Locate the cell with the specified text and output its (x, y) center coordinate. 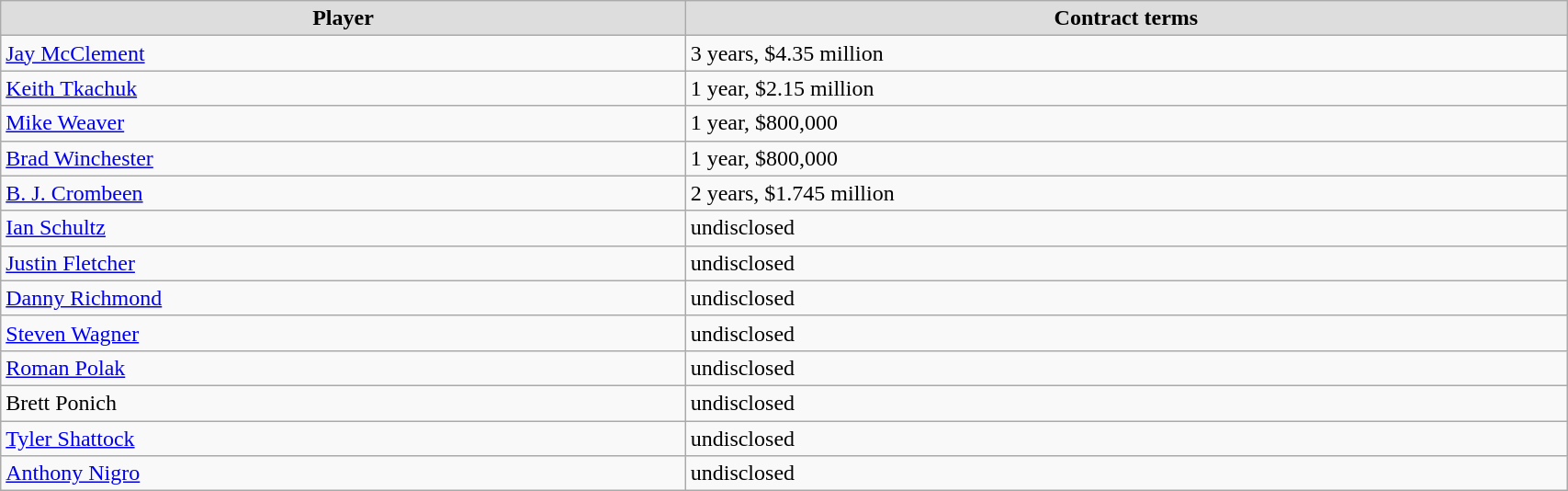
Steven Wagner (344, 333)
B. J. Crombeen (344, 193)
Jay McClement (344, 53)
Contract terms (1126, 18)
Mike Weaver (344, 123)
Tyler Shattock (344, 439)
Anthony Nigro (344, 474)
1 year, $2.15 million (1126, 88)
Brett Ponich (344, 403)
2 years, $1.745 million (1126, 193)
Ian Schultz (344, 228)
Justin Fletcher (344, 263)
3 years, $4.35 million (1126, 53)
Roman Polak (344, 368)
Keith Tkachuk (344, 88)
Player (344, 18)
Danny Richmond (344, 298)
Brad Winchester (344, 158)
